Search for the cell housing the specified text and yield its (X, Y) center coordinate. 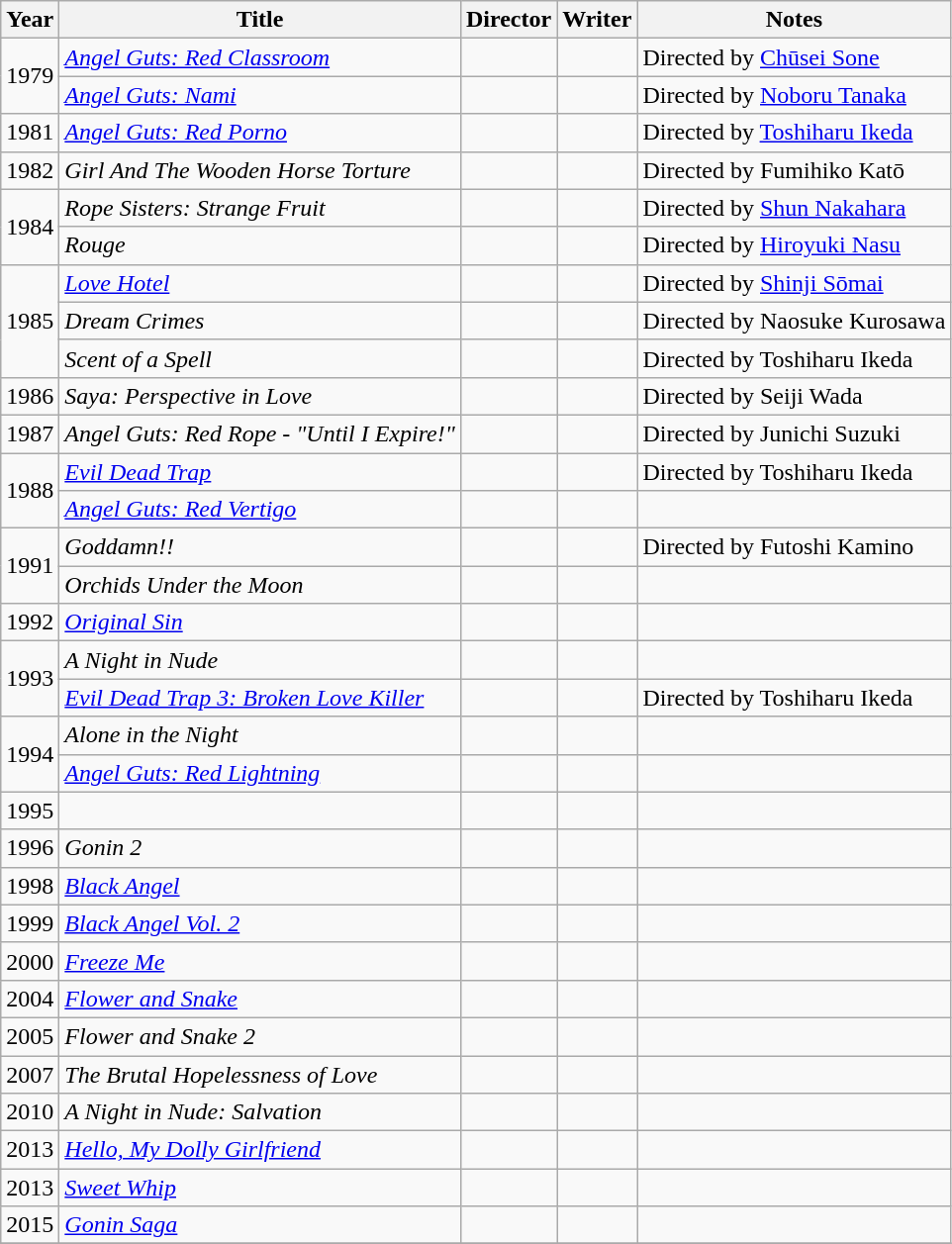
Alone in the Night (260, 735)
Angel Guts: Red Rope - "Until I Expire!" (260, 433)
1985 (30, 321)
Directed by Naosuke Kurosawa (794, 321)
A Night in Nude (260, 660)
Directed by Shinji Sōmai (794, 283)
1999 (30, 923)
1984 (30, 227)
Directed by Noboru Tanaka (794, 95)
Dream Crimes (260, 321)
Gonin 2 (260, 848)
1987 (30, 433)
Freeze Me (260, 961)
Girl And The Wooden Horse Torture (260, 170)
Goddamn!! (260, 547)
Orchids Under the Moon (260, 585)
Directed by Shun Nakahara (794, 208)
2007 (30, 1074)
2004 (30, 999)
Flower and Snake (260, 999)
2000 (30, 961)
Angel Guts: Red Classroom (260, 57)
Love Hotel (260, 283)
2010 (30, 1112)
Director (509, 20)
Directed by Seiji Wada (794, 396)
1986 (30, 396)
Directed by Chūsei Sone (794, 57)
1982 (30, 170)
1979 (30, 76)
Directed by Junichi Suzuki (794, 433)
Hello, My Dolly Girlfriend (260, 1150)
Angel Guts: Nami (260, 95)
1991 (30, 566)
Year (30, 20)
Directed by Futoshi Kamino (794, 547)
Notes (794, 20)
Rope Sisters: Strange Fruit (260, 208)
A Night in Nude: Salvation (260, 1112)
2015 (30, 1225)
2005 (30, 1036)
Black Angel (260, 886)
Sweet Whip (260, 1188)
Gonin Saga (260, 1225)
Angel Guts: Red Porno (260, 133)
Title (260, 20)
Directed by Fumihiko Katō (794, 170)
1988 (30, 491)
1995 (30, 811)
1998 (30, 886)
1992 (30, 622)
The Brutal Hopelessness of Love (260, 1074)
Writer (598, 20)
Saya: Perspective in Love (260, 396)
Black Angel Vol. 2 (260, 923)
1996 (30, 848)
Angel Guts: Red Vertigo (260, 510)
Angel Guts: Red Lightning (260, 773)
Rouge (260, 245)
Original Sin (260, 622)
1981 (30, 133)
Evil Dead Trap 3: Broken Love Killer (260, 698)
1993 (30, 679)
Flower and Snake 2 (260, 1036)
Evil Dead Trap (260, 472)
Scent of a Spell (260, 358)
1994 (30, 754)
Directed by Hiroyuki Nasu (794, 245)
